Provide the [X, Y] coordinate of the cell's center where the given text is located.  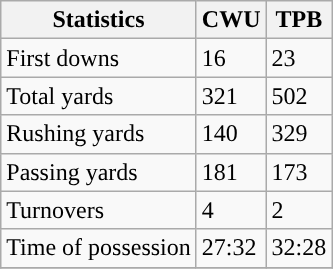
Rushing yards [99, 134]
4 [231, 210]
Total yards [99, 96]
321 [231, 96]
TPB [299, 20]
16 [231, 58]
181 [231, 172]
502 [299, 96]
329 [299, 134]
27:32 [231, 248]
Passing yards [99, 172]
CWU [231, 20]
Time of possession [99, 248]
173 [299, 172]
2 [299, 210]
Turnovers [99, 210]
First downs [99, 58]
23 [299, 58]
140 [231, 134]
Statistics [99, 20]
32:28 [299, 248]
